Output the [x, y] coordinate of the center of the cell containing the given text.  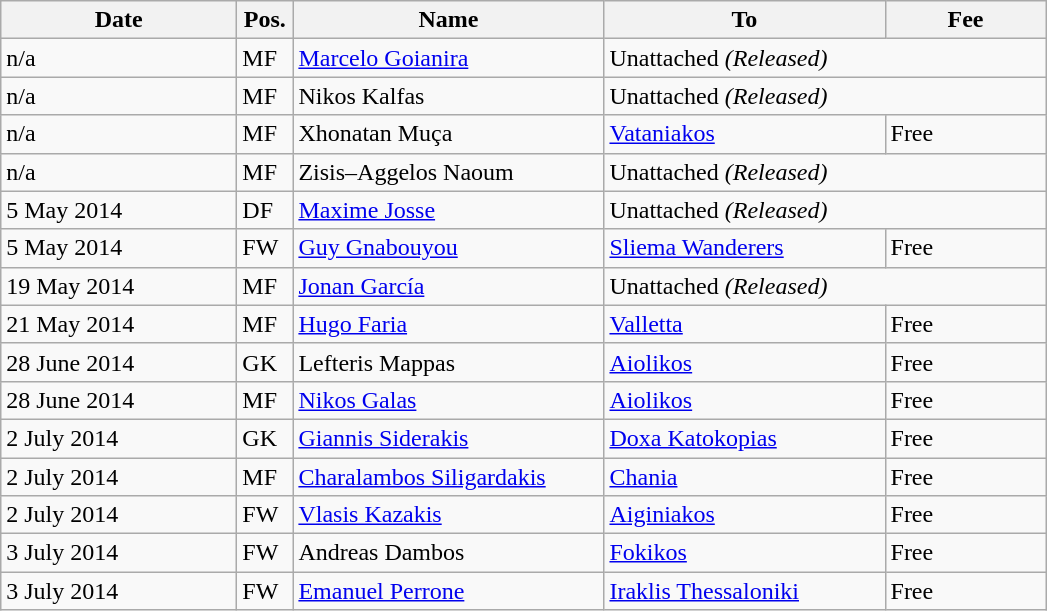
Marcelo Goianira [448, 58]
Vlasis Kazakis [448, 515]
Andreas Dambos [448, 553]
Doxa Katokopias [744, 438]
21 May 2014 [119, 324]
Zisis–Aggelos Naoum [448, 172]
Sliema Wanderers [744, 248]
Vataniakos [744, 134]
19 May 2014 [119, 286]
Fee [966, 20]
Fokikos [744, 553]
Chania [744, 477]
Name [448, 20]
Hugo Faria [448, 324]
Maxime Josse [448, 210]
Aiginiakos [744, 515]
Valletta [744, 324]
Guy Gnabouyou [448, 248]
Date [119, 20]
Giannis Siderakis [448, 438]
Nikos Galas [448, 400]
To [744, 20]
Jonan García [448, 286]
DF [265, 210]
Pos. [265, 20]
Charalambos Siligardakis [448, 477]
Lefteris Mappas [448, 362]
Xhonatan Muça [448, 134]
Emanuel Perrone [448, 591]
Iraklis Thessaloniki [744, 591]
Nikos Kalfas [448, 96]
